Determine the (x, y) coordinate at the center of the cell enclosing the given text.  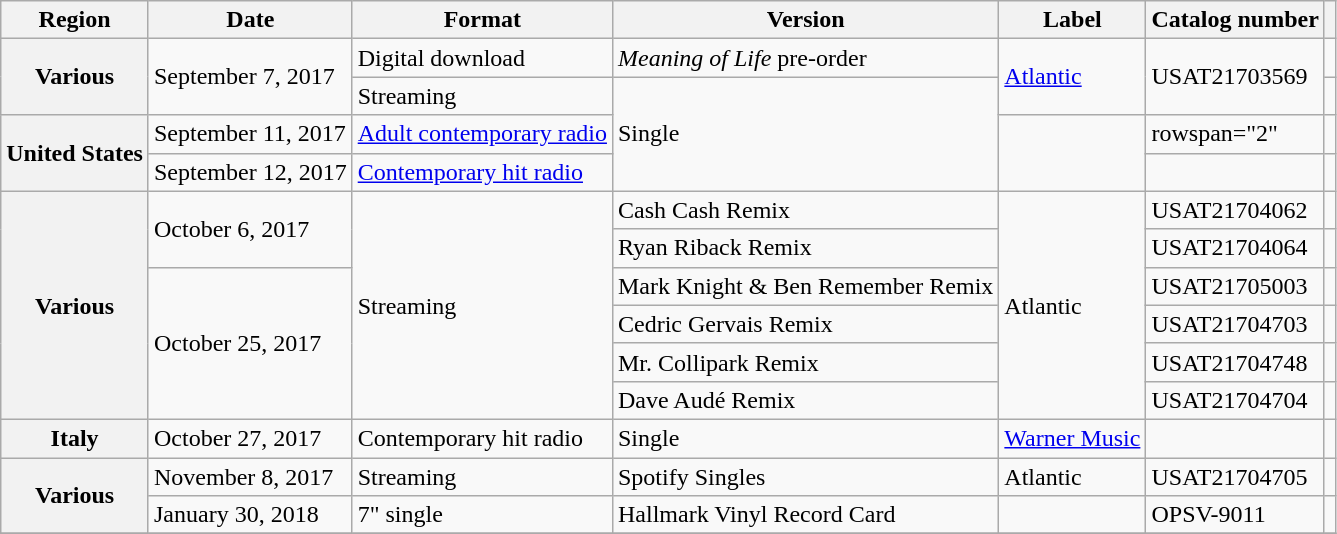
USAT21704705 (1235, 477)
USAT21704748 (1235, 362)
Dave Audé Remix (805, 400)
Version (805, 20)
September 12, 2017 (250, 172)
Adult contemporary radio (482, 134)
USAT21704064 (1235, 248)
Label (1072, 20)
USAT21705003 (1235, 286)
September 7, 2017 (250, 77)
Meaning of Life pre-order (805, 58)
Mark Knight & Ben Remember Remix (805, 286)
United States (75, 153)
Warner Music (1072, 438)
Date (250, 20)
November 8, 2017 (250, 477)
Italy (75, 438)
October 27, 2017 (250, 438)
Cash Cash Remix (805, 210)
USAT21704704 (1235, 400)
September 11, 2017 (250, 134)
Digital download (482, 58)
Hallmark Vinyl Record Card (805, 515)
USAT21703569 (1235, 77)
Catalog number (1235, 20)
OPSV-9011 (1235, 515)
Region (75, 20)
Cedric Gervais Remix (805, 324)
January 30, 2018 (250, 515)
7" single (482, 515)
Mr. Collipark Remix (805, 362)
October 25, 2017 (250, 343)
Spotify Singles (805, 477)
USAT21704703 (1235, 324)
Format (482, 20)
October 6, 2017 (250, 229)
Ryan Riback Remix (805, 248)
USAT21704062 (1235, 210)
rowspan="2" (1235, 134)
